Scan for the cell matching the given text and deliver its [X, Y] coordinate at center. 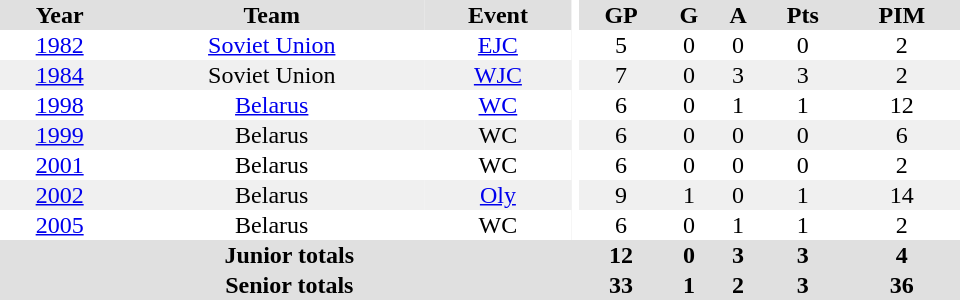
EJC [498, 45]
2005 [60, 225]
5 [622, 45]
Senior totals [290, 285]
G [690, 15]
4 [902, 255]
33 [622, 285]
1984 [60, 75]
Pts [803, 15]
2002 [60, 195]
Year [60, 15]
7 [622, 75]
PIM [902, 15]
2001 [60, 165]
Team [272, 15]
36 [902, 285]
Event [498, 15]
Junior totals [290, 255]
14 [902, 195]
Oly [498, 195]
9 [622, 195]
1998 [60, 105]
WJC [498, 75]
A [738, 15]
GP [622, 15]
1982 [60, 45]
1999 [60, 135]
